Search for the cell housing the specified text and yield its (X, Y) center coordinate. 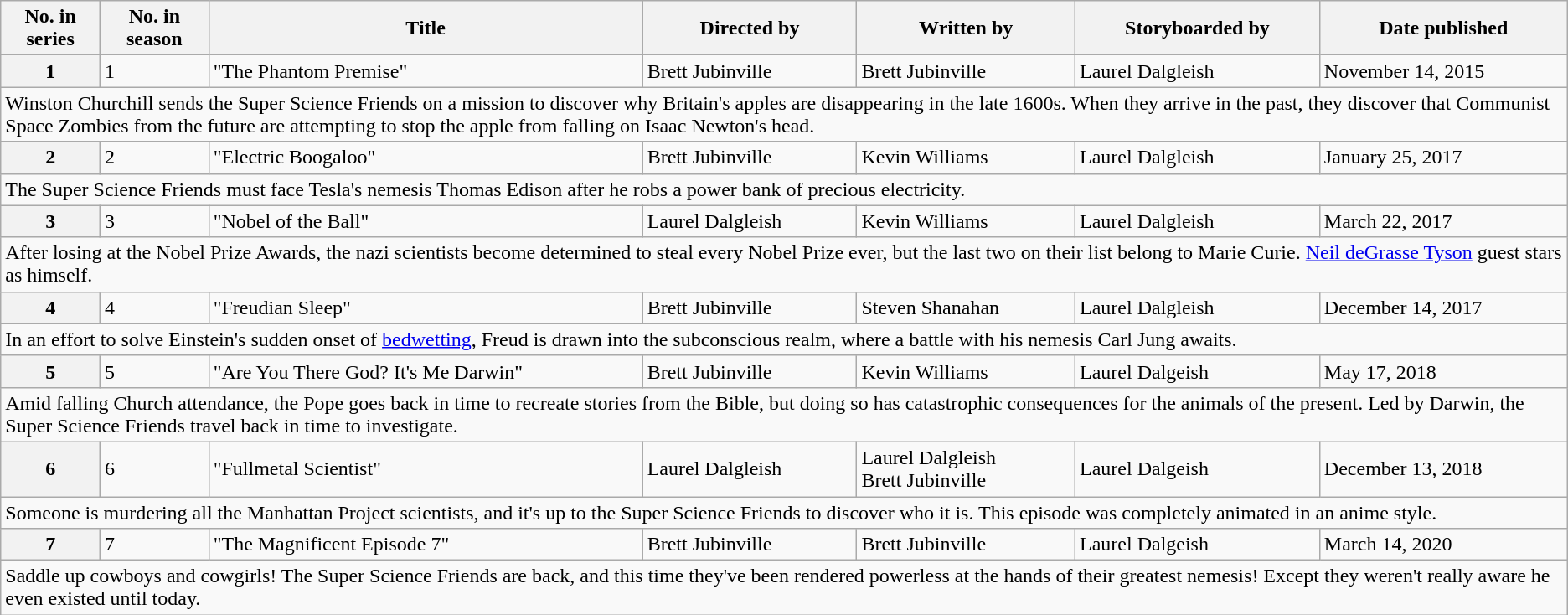
Directed by (750, 28)
November 14, 2015 (1443, 71)
No. inseason (155, 28)
"Freudian Sleep" (426, 307)
The Super Science Friends must face Tesla's nemesis Thomas Edison after he robs a power bank of precious electricity. (784, 189)
"The Phantom Premise" (426, 71)
"Fullmetal Scientist" (426, 469)
"Nobel of the Ball" (426, 221)
May 17, 2018 (1443, 371)
"The Magnificent Episode 7" (426, 545)
Storyboarded by (1197, 28)
December 14, 2017 (1443, 307)
January 25, 2017 (1443, 158)
December 13, 2018 (1443, 469)
Steven Shanahan (967, 307)
No. inseries (50, 28)
Title (426, 28)
Date published (1443, 28)
March 22, 2017 (1443, 221)
"Electric Boogaloo" (426, 158)
March 14, 2020 (1443, 545)
Written by (967, 28)
"Are You There God? It's Me Darwin" (426, 371)
Laurel DalgleishBrett Jubinville (967, 469)
